Find where the given text appears and provide that cell's center as (x, y) coordinate. 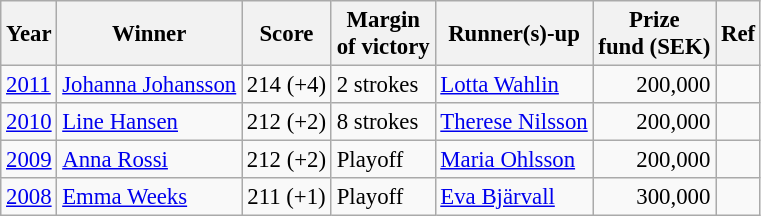
Marginof victory (383, 34)
Runner(s)-up (514, 34)
Lotta Wahlin (514, 85)
2 strokes (383, 85)
8 strokes (383, 122)
300,000 (654, 197)
2011 (29, 85)
Prizefund (SEK) (654, 34)
Therese Nilsson (514, 122)
211 (+1) (287, 197)
214 (+4) (287, 85)
Year (29, 34)
Johanna Johansson (150, 85)
Eva Bjärvall (514, 197)
2008 (29, 197)
Anna Rossi (150, 160)
Ref (738, 34)
Maria Ohlsson (514, 160)
Emma Weeks (150, 197)
Line Hansen (150, 122)
Score (287, 34)
Winner (150, 34)
2010 (29, 122)
2009 (29, 160)
